Extract the (X, Y) coordinate from the center of the cell holding the provided text.  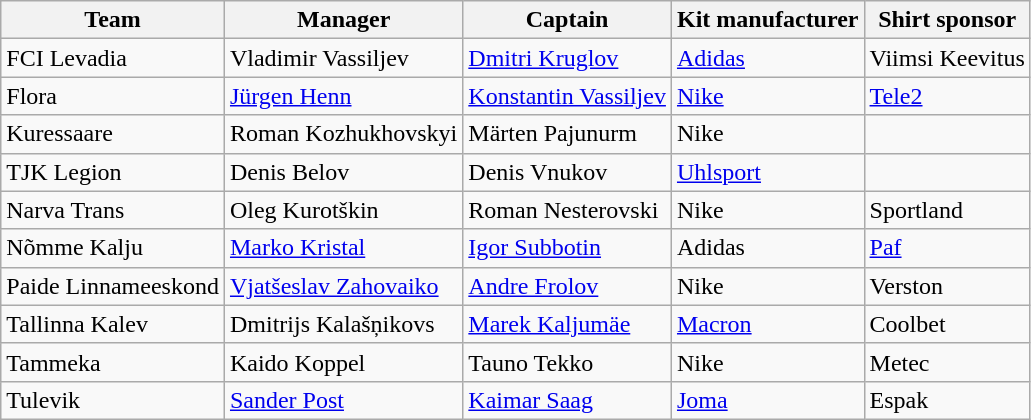
Jürgen Henn (343, 96)
Metec (947, 362)
Tulevik (113, 400)
Uhlsport (768, 172)
Tele2 (947, 96)
Dmitrijs Kalašņikovs (343, 324)
Coolbet (947, 324)
Roman Nesterovski (568, 210)
Sportland (947, 210)
TJK Legion (113, 172)
Andre Frolov (568, 286)
Paf (947, 248)
Märten Pajunurm (568, 134)
Igor Subbotin (568, 248)
Tammeka (113, 362)
Macron (768, 324)
Dmitri Kruglov (568, 58)
Team (113, 20)
Nõmme Kalju (113, 248)
Denis Vnukov (568, 172)
Kaido Koppel (343, 362)
Verston (947, 286)
Vjatšeslav Zahovaiko (343, 286)
Narva Trans (113, 210)
Sander Post (343, 400)
Tallinna Kalev (113, 324)
Kuressaare (113, 134)
Konstantin Vassiljev (568, 96)
FCI Levadia (113, 58)
Viimsi Keevitus (947, 58)
Roman Kozhukhovskyi (343, 134)
Vladimir Vassiljev (343, 58)
Marko Kristal (343, 248)
Marek Kaljumäe (568, 324)
Flora (113, 96)
Joma (768, 400)
Kaimar Saag (568, 400)
Paide Linnameeskond (113, 286)
Kit manufacturer (768, 20)
Tauno Tekko (568, 362)
Espak (947, 400)
Denis Belov (343, 172)
Shirt sponsor (947, 20)
Manager (343, 20)
Captain (568, 20)
Oleg Kurotškin (343, 210)
